Determine the [x, y] coordinate at the center of the cell enclosing the given text.  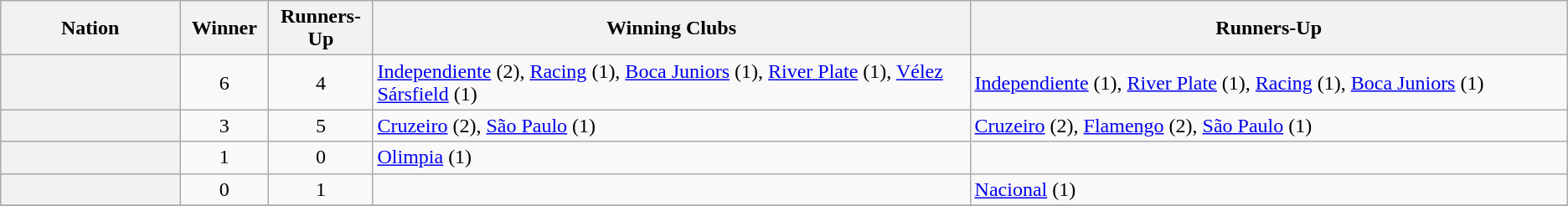
Olimpia (1) [672, 157]
Independiente (1), River Plate (1), Racing (1), Boca Juniors (1) [1268, 82]
3 [224, 126]
Independiente (2), Racing (1), Boca Juniors (1), River Plate (1), Vélez Sársfield (1) [672, 82]
Winning Clubs [672, 28]
Cruzeiro (2), Flamengo (2), São Paulo (1) [1268, 126]
Winner [224, 28]
4 [321, 82]
Nation [90, 28]
6 [224, 82]
Cruzeiro (2), São Paulo (1) [672, 126]
Nacional (1) [1268, 189]
5 [321, 126]
